Locate the cell with the specified text and output its [X, Y] center coordinate. 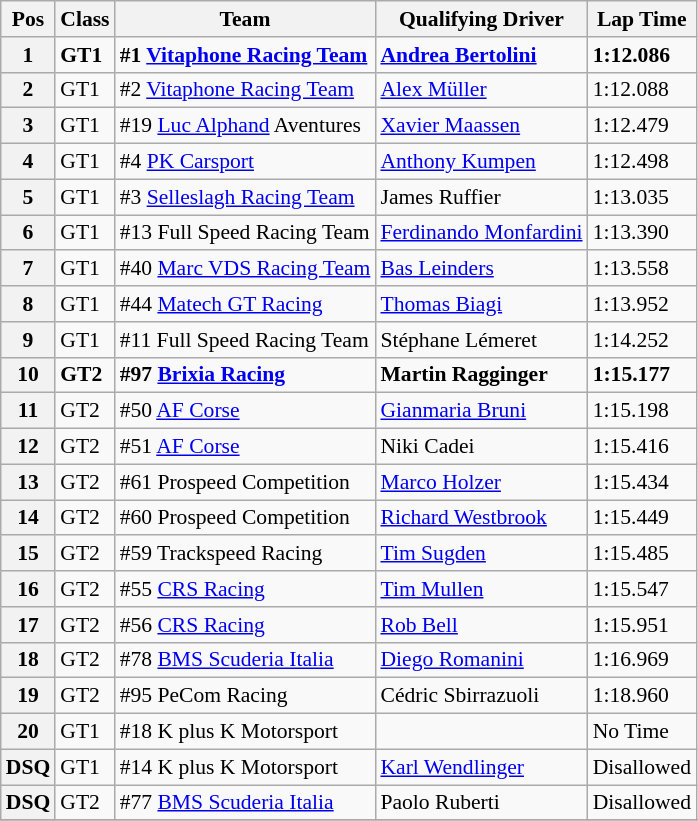
4 [28, 162]
Tim Sugden [481, 554]
1:16.969 [642, 660]
1:15.449 [642, 518]
1:15.951 [642, 625]
#11 Full Speed Racing Team [246, 340]
#78 BMS Scuderia Italia [246, 660]
#4 PK Carsport [246, 162]
Qualifying Driver [481, 19]
#77 BMS Scuderia Italia [246, 803]
1:15.485 [642, 554]
#56 CRS Racing [246, 625]
1:13.035 [642, 197]
#1 Vitaphone Racing Team [246, 55]
3 [28, 126]
Paolo Ruberti [481, 803]
Andrea Bertolini [481, 55]
Class [84, 19]
1:12.086 [642, 55]
17 [28, 625]
#59 Trackspeed Racing [246, 554]
#19 Luc Alphand Aventures [246, 126]
Alex Müller [481, 90]
Cédric Sbirrazuoli [481, 696]
10 [28, 375]
No Time [642, 732]
15 [28, 554]
Tim Mullen [481, 589]
#18 K plus K Motorsport [246, 732]
Rob Bell [481, 625]
Karl Wendlinger [481, 767]
Xavier Maassen [481, 126]
#50 AF Corse [246, 411]
Pos [28, 19]
Diego Romanini [481, 660]
#97 Brixia Racing [246, 375]
#55 CRS Racing [246, 589]
#2 Vitaphone Racing Team [246, 90]
6 [28, 233]
Martin Ragginger [481, 375]
#44 Matech GT Racing [246, 304]
19 [28, 696]
#13 Full Speed Racing Team [246, 233]
1:12.088 [642, 90]
Team [246, 19]
5 [28, 197]
16 [28, 589]
Stéphane Lémeret [481, 340]
2 [28, 90]
20 [28, 732]
1:13.390 [642, 233]
James Ruffier [481, 197]
14 [28, 518]
Thomas Biagi [481, 304]
#95 PeCom Racing [246, 696]
18 [28, 660]
8 [28, 304]
#40 Marc VDS Racing Team [246, 269]
#14 K plus K Motorsport [246, 767]
#3 Selleslagh Racing Team [246, 197]
1:18.960 [642, 696]
1:14.252 [642, 340]
1:15.198 [642, 411]
11 [28, 411]
Gianmaria Bruni [481, 411]
Niki Cadei [481, 447]
#61 Prospeed Competition [246, 482]
12 [28, 447]
1:13.952 [642, 304]
1:15.434 [642, 482]
Anthony Kumpen [481, 162]
1:15.177 [642, 375]
Richard Westbrook [481, 518]
Marco Holzer [481, 482]
9 [28, 340]
Lap Time [642, 19]
#60 Prospeed Competition [246, 518]
1:12.479 [642, 126]
1 [28, 55]
#51 AF Corse [246, 447]
1:12.498 [642, 162]
1:13.558 [642, 269]
13 [28, 482]
Bas Leinders [481, 269]
1:15.547 [642, 589]
1:15.416 [642, 447]
7 [28, 269]
Ferdinando Monfardini [481, 233]
